Extract the [x, y] coordinate from the center of the cell holding the provided text.  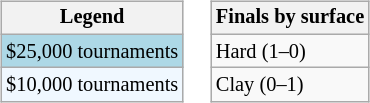
$25,000 tournaments [92, 51]
Finals by surface [290, 18]
Hard (1–0) [290, 51]
Legend [92, 18]
Clay (0–1) [290, 85]
$10,000 tournaments [92, 85]
